Search for the cell housing the specified text and yield its (X, Y) center coordinate. 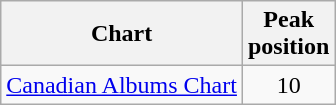
Chart (122, 34)
10 (288, 85)
Peakposition (288, 34)
Canadian Albums Chart (122, 85)
